Locate the cell with the specified text and output its (x, y) center coordinate. 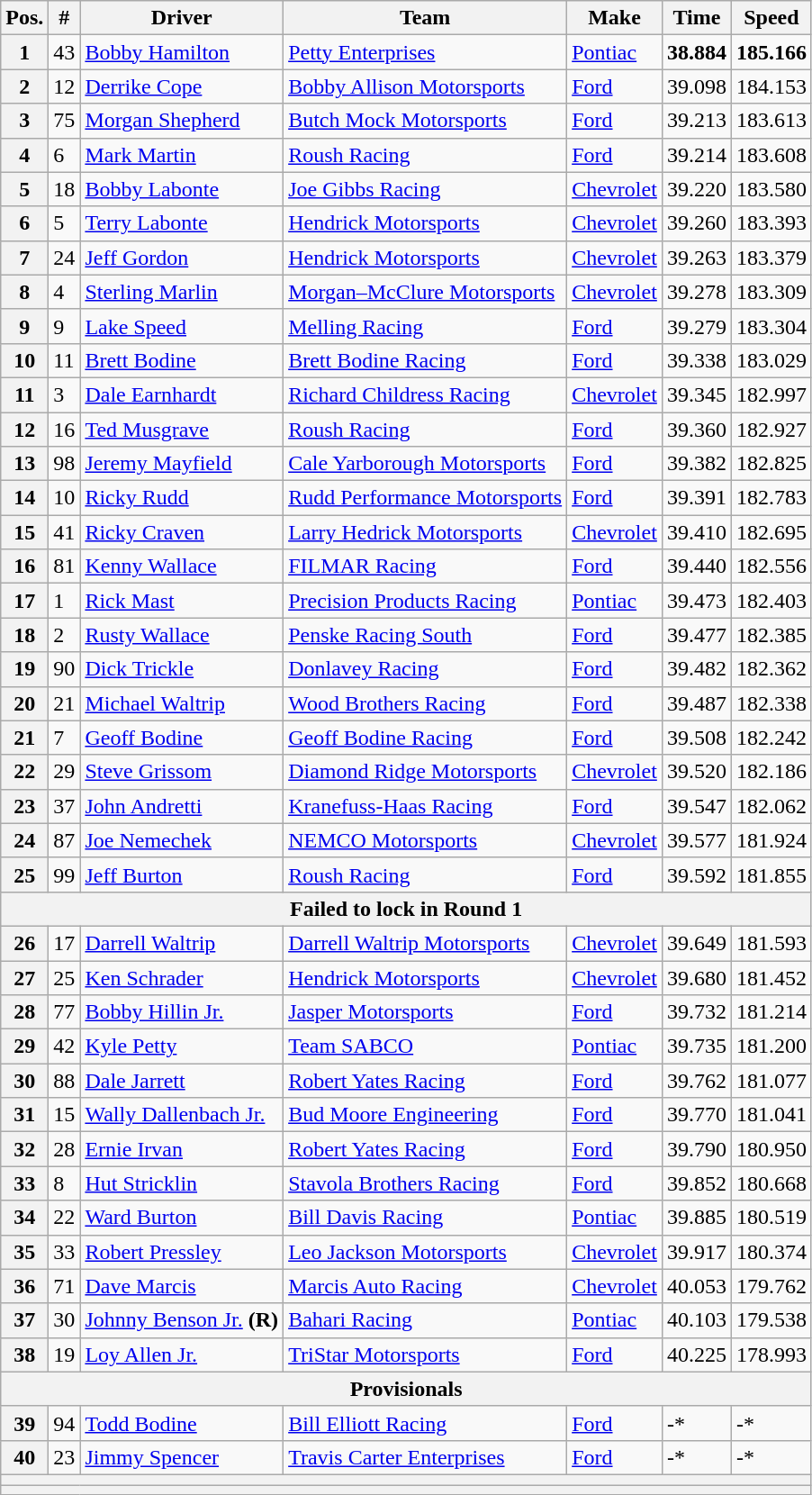
182.403 (771, 601)
John Andretti (182, 806)
39.477 (697, 635)
39.885 (697, 1218)
Lake Speed (182, 326)
39.487 (697, 703)
Wally Dallenbach Jr. (182, 1115)
Make (615, 18)
39.440 (697, 566)
184.153 (771, 86)
182.362 (771, 669)
Marcis Auto Racing (425, 1286)
Leo Jackson Motorsports (425, 1252)
181.041 (771, 1115)
75 (65, 121)
40.225 (697, 1355)
NEMCO Motorsports (425, 840)
Dick Trickle (182, 669)
Michael Waltrip (182, 703)
39.732 (697, 1012)
Rick Mast (182, 601)
182.338 (771, 703)
27 (25, 977)
Failed to lock in Round 1 (407, 909)
26 (25, 943)
182.242 (771, 738)
181.214 (771, 1012)
Larry Hedrick Motorsports (425, 532)
Morgan–McClure Motorsports (425, 292)
183.379 (771, 258)
Speed (771, 18)
39 (25, 1423)
Rudd Performance Motorsports (425, 498)
Bobby Allison Motorsports (425, 86)
183.393 (771, 223)
71 (65, 1286)
Stavola Brothers Racing (425, 1183)
Kyle Petty (182, 1046)
39.762 (697, 1081)
Petty Enterprises (425, 52)
Steve Grissom (182, 772)
TriStar Motorsports (425, 1355)
Todd Bodine (182, 1423)
Pos. (25, 18)
181.077 (771, 1081)
39.213 (697, 121)
Wood Brothers Racing (425, 703)
Diamond Ridge Motorsports (425, 772)
39.852 (697, 1183)
182.062 (771, 806)
FILMAR Racing (425, 566)
Travis Carter Enterprises (425, 1457)
39.410 (697, 532)
183.613 (771, 121)
Geoff Bodine Racing (425, 738)
Ricky Craven (182, 532)
Team SABCO (425, 1046)
40.103 (697, 1320)
81 (65, 566)
Bill Elliott Racing (425, 1423)
88 (65, 1081)
38 (25, 1355)
Johnny Benson Jr. (R) (182, 1320)
Butch Mock Motorsports (425, 121)
99 (65, 874)
Robert Pressley (182, 1252)
39.098 (697, 86)
Rusty Wallace (182, 635)
Jasper Motorsports (425, 1012)
183.304 (771, 326)
Sterling Marlin (182, 292)
Geoff Bodine (182, 738)
39.649 (697, 943)
182.385 (771, 635)
94 (65, 1423)
182.997 (771, 394)
39.508 (697, 738)
90 (65, 669)
40.053 (697, 1286)
39.214 (697, 155)
Jeremy Mayfield (182, 464)
181.855 (771, 874)
Provisionals (407, 1389)
41 (65, 532)
Brett Bodine (182, 360)
Darrell Waltrip (182, 943)
181.593 (771, 943)
39.592 (697, 874)
Melling Racing (425, 326)
31 (25, 1115)
180.950 (771, 1149)
Ernie Irvan (182, 1149)
39.382 (697, 464)
39.220 (697, 189)
34 (25, 1218)
Mark Martin (182, 155)
20 (25, 703)
Bill Davis Racing (425, 1218)
182.186 (771, 772)
87 (65, 840)
182.927 (771, 430)
42 (65, 1046)
179.762 (771, 1286)
Jeff Burton (182, 874)
180.668 (771, 1183)
Time (697, 18)
185.166 (771, 52)
39.473 (697, 601)
36 (25, 1286)
Loy Allen Jr. (182, 1355)
182.783 (771, 498)
Bud Moore Engineering (425, 1115)
Richard Childress Racing (425, 394)
Terry Labonte (182, 223)
Derrike Cope (182, 86)
39.735 (697, 1046)
Kenny Wallace (182, 566)
Donlavey Racing (425, 669)
Bahari Racing (425, 1320)
Jimmy Spencer (182, 1457)
Ward Burton (182, 1218)
181.200 (771, 1046)
Joe Gibbs Racing (425, 189)
40 (25, 1457)
39.263 (697, 258)
Joe Nemechek (182, 840)
Precision Products Racing (425, 601)
39.680 (697, 977)
39.260 (697, 223)
Bobby Labonte (182, 189)
43 (65, 52)
Team (425, 18)
Bobby Hillin Jr. (182, 1012)
181.924 (771, 840)
35 (25, 1252)
39.577 (697, 840)
Dave Marcis (182, 1286)
39.279 (697, 326)
183.029 (771, 360)
Ted Musgrave (182, 430)
98 (65, 464)
77 (65, 1012)
181.452 (771, 977)
13 (25, 464)
182.825 (771, 464)
Kranefuss-Haas Racing (425, 806)
Dale Earnhardt (182, 394)
183.309 (771, 292)
179.538 (771, 1320)
Cale Yarborough Motorsports (425, 464)
14 (25, 498)
39.345 (697, 394)
183.608 (771, 155)
38.884 (697, 52)
Driver (182, 18)
178.993 (771, 1355)
Brett Bodine Racing (425, 360)
39.547 (697, 806)
182.695 (771, 532)
Ricky Rudd (182, 498)
183.580 (771, 189)
39.520 (697, 772)
Jeff Gordon (182, 258)
Dale Jarrett (182, 1081)
39.917 (697, 1252)
39.482 (697, 669)
Darrell Waltrip Motorsports (425, 943)
182.556 (771, 566)
Bobby Hamilton (182, 52)
39.770 (697, 1115)
39.391 (697, 498)
Ken Schrader (182, 977)
Morgan Shepherd (182, 121)
39.790 (697, 1149)
180.374 (771, 1252)
39.278 (697, 292)
Hut Stricklin (182, 1183)
32 (25, 1149)
39.360 (697, 430)
39.338 (697, 360)
180.519 (771, 1218)
# (65, 18)
Penske Racing South (425, 635)
